Identify which cell holds the provided text, then report its [X, Y] central coordinate. 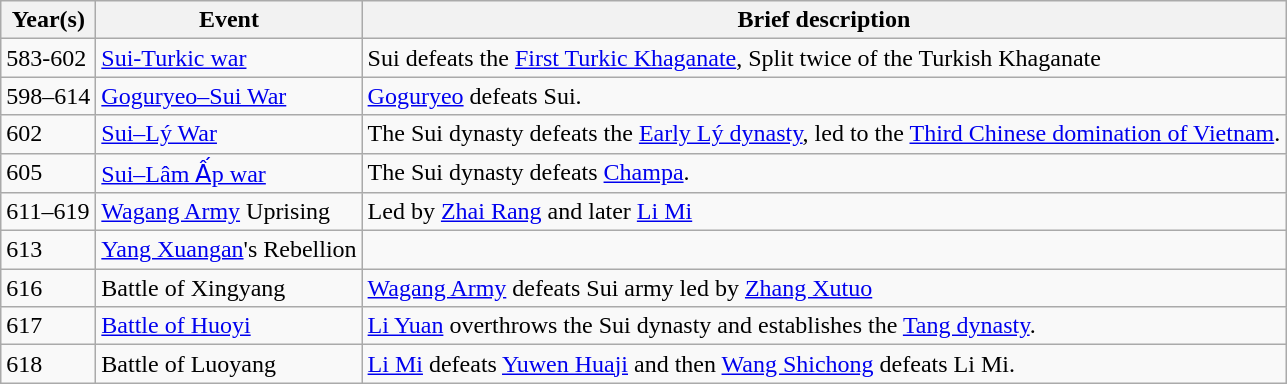
602 [48, 134]
Sui-Turkic war [229, 58]
Year(s) [48, 20]
605 [48, 173]
Goguryeo defeats Sui. [824, 96]
Sui defeats the First Turkic Khaganate, Split twice of the Turkish Khaganate [824, 58]
Battle of Huoyi [229, 326]
Battle of Luoyang [229, 364]
Sui–Lâm Ấp war [229, 173]
Brief description [824, 20]
616 [48, 288]
617 [48, 326]
611–619 [48, 212]
Goguryeo–Sui War [229, 96]
The Sui dynasty defeats the Early Lý dynasty, led to the Third Chinese domination of Vietnam. [824, 134]
613 [48, 250]
Li Mi defeats Yuwen Huaji and then Wang Shichong defeats Li Mi. [824, 364]
Wagang Army Uprising [229, 212]
583-602 [48, 58]
Led by Zhai Rang and later Li Mi [824, 212]
Wagang Army defeats Sui army led by Zhang Xutuo [824, 288]
Yang Xuangan's Rebellion [229, 250]
Battle of Xingyang [229, 288]
Event [229, 20]
Sui–Lý War [229, 134]
Li Yuan overthrows the Sui dynasty and establishes the Tang dynasty. [824, 326]
618 [48, 364]
The Sui dynasty defeats Champa. [824, 173]
598–614 [48, 96]
